From the cell containing the given text, extract its center point as (X, Y) coordinate. 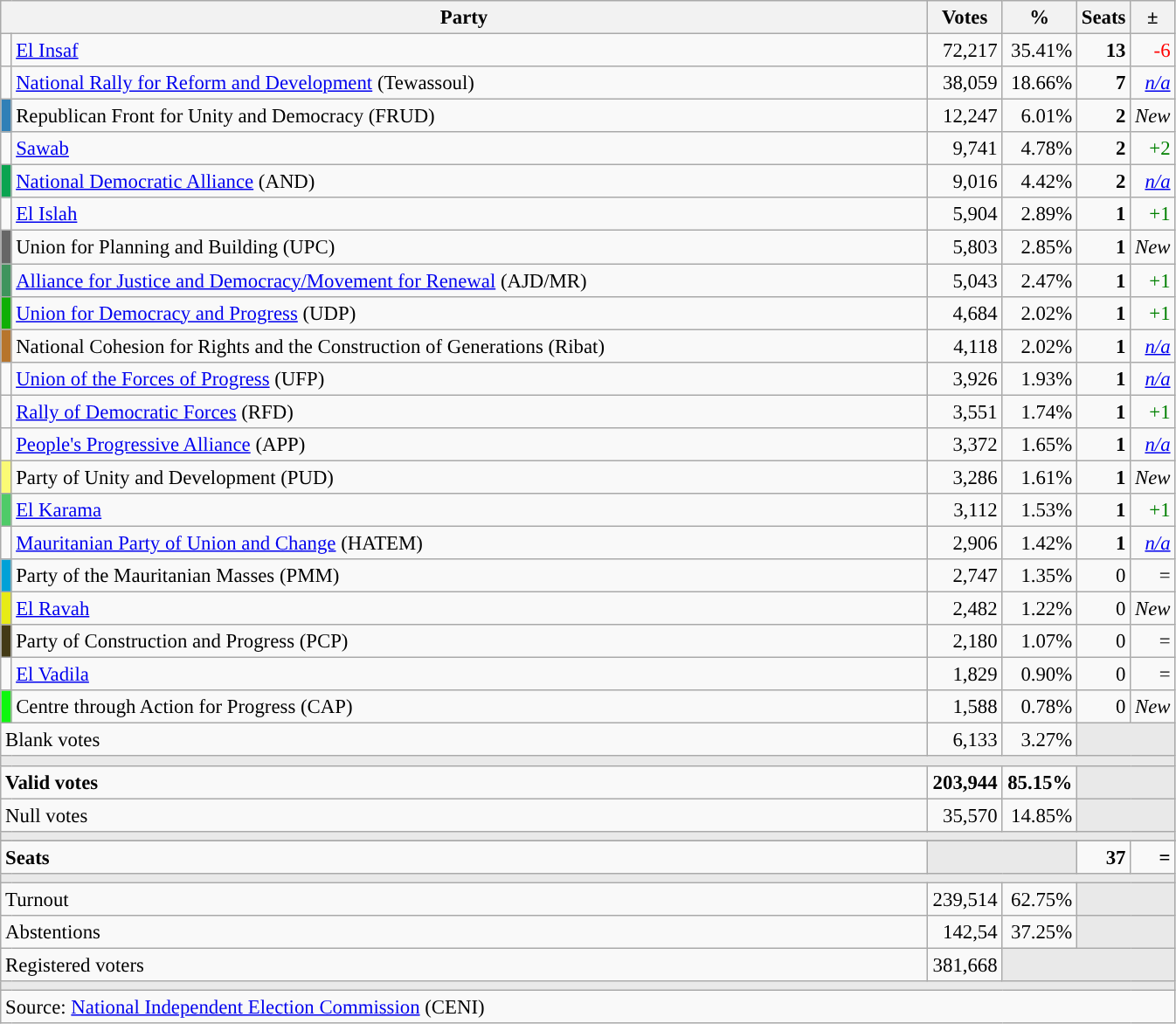
85.15% (1040, 782)
2,482 (965, 609)
Union of the Forces of Progress (UFP) (469, 378)
1.74% (1040, 412)
1.53% (1040, 510)
5,043 (965, 280)
Party of Unity and Development (PUD) (469, 477)
18.66% (1040, 83)
± (1153, 17)
3,112 (965, 510)
381,668 (965, 965)
Republican Front for Unity and Democracy (FRUD) (469, 116)
Votes (965, 17)
Mauritanian Party of Union and Change (HATEM) (469, 543)
El Islah (469, 214)
1.61% (1040, 477)
6,133 (965, 740)
5,803 (965, 247)
3,551 (965, 412)
1,588 (965, 707)
0.78% (1040, 707)
4,684 (965, 313)
Registered voters (465, 965)
National Rally for Reform and Development (Tewassoul) (469, 83)
Source: National Independent Election Commission (CENI) (588, 1007)
Blank votes (465, 740)
35.41% (1040, 51)
% (1040, 17)
Centre through Action for Progress (CAP) (469, 707)
4,118 (965, 346)
0.90% (1040, 675)
1.65% (1040, 445)
Union for Planning and Building (UPC) (469, 247)
National Democratic Alliance (AND) (469, 182)
3.27% (1040, 740)
1.22% (1040, 609)
2.47% (1040, 280)
-6 (1153, 51)
14.85% (1040, 815)
Valid votes (465, 782)
Party of Construction and Progress (PCP) (469, 641)
72,217 (965, 51)
13 (1104, 51)
37.25% (1040, 932)
37 (1104, 857)
9,016 (965, 182)
People's Progressive Alliance (APP) (469, 445)
35,570 (965, 815)
Turnout (465, 899)
203,944 (965, 782)
El Karama (469, 510)
El Insaf (469, 51)
142,54 (965, 932)
2,180 (965, 641)
2.89% (1040, 214)
Abstentions (465, 932)
1.07% (1040, 641)
Sawab (469, 149)
Alliance for Justice and Democracy/Movement for Renewal (AJD/MR) (469, 280)
9,741 (965, 149)
1.93% (1040, 378)
3,372 (965, 445)
El Ravah (469, 609)
1.35% (1040, 576)
El Vadila (469, 675)
38,059 (965, 83)
3,286 (965, 477)
2.85% (1040, 247)
12,247 (965, 116)
Union for Democracy and Progress (UDP) (469, 313)
3,926 (965, 378)
Party (465, 17)
1,829 (965, 675)
Null votes (465, 815)
5,904 (965, 214)
National Cohesion for Rights and the Construction of Generations (Ribat) (469, 346)
Party of the Mauritanian Masses (PMM) (469, 576)
4.78% (1040, 149)
239,514 (965, 899)
+2 (1153, 149)
62.75% (1040, 899)
6.01% (1040, 116)
1.42% (1040, 543)
2,906 (965, 543)
4.42% (1040, 182)
7 (1104, 83)
2,747 (965, 576)
Rally of Democratic Forces (RFD) (469, 412)
